Capture the cell that displays the provided text and extract its (X, Y) central coordinate. 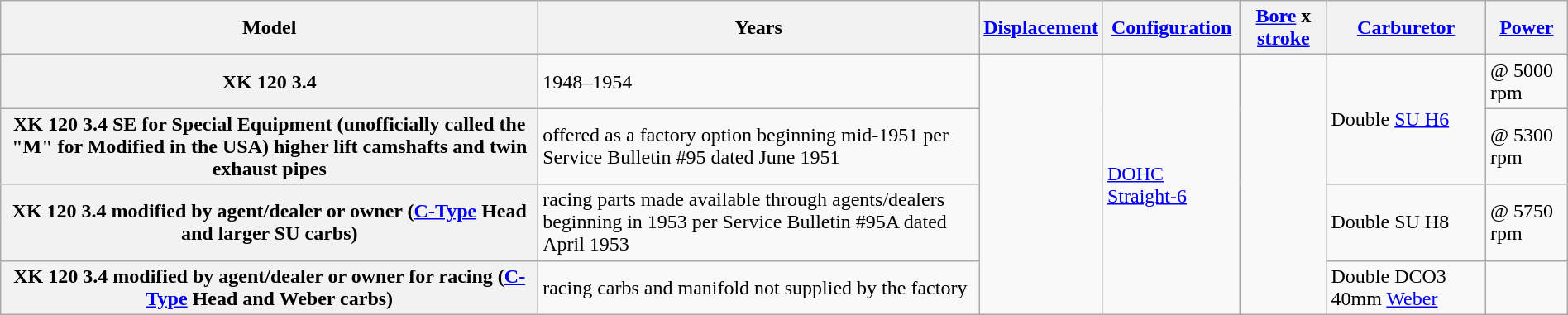
Carburetor (1406, 28)
racing carbs and manifold not supplied by the factory (759, 288)
racing parts made available through agents/dealers beginning in 1953 per Service Bulletin #95A dated April 1953 (759, 222)
Displacement (1041, 28)
XK 120 3.4 (270, 81)
Double SU H8 (1406, 222)
Power (1527, 28)
Double SU H6 (1406, 119)
Model (270, 28)
1948–1954 (759, 81)
Bore x stroke (1284, 28)
XK 120 3.4 modified by agent/dealer or owner (C-Type Head and larger SU carbs) (270, 222)
offered as a factory option beginning mid-1951 per Service Bulletin #95 dated June 1951 (759, 146)
@ 5000 rpm (1527, 81)
XK 120 3.4 modified by agent/dealer or owner for racing (C-Type Head and Weber carbs) (270, 288)
Double DCO3 40mm Weber (1406, 288)
@ 5300 rpm (1527, 146)
@ 5750 rpm (1527, 222)
Configuration (1171, 28)
Years (759, 28)
XK 120 3.4 SE for Special Equipment (unofficially called the "M" for Modified in the USA) higher lift camshafts and twin exhaust pipes (270, 146)
DOHC Straight-6 (1171, 184)
